Output the [x, y] coordinate of the center of the cell containing the given text.  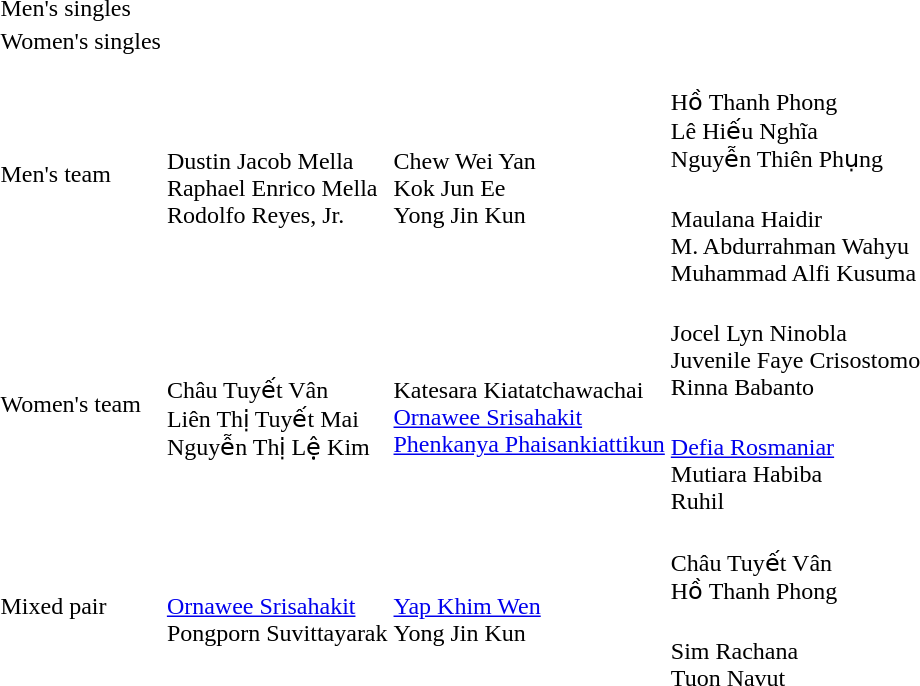
Châu Tuyết VânLiên Thị Tuyết MaiNguyễn Thị Lệ Kim [277, 404]
Chew Wei YanKok Jun EeYong Jin Kun [529, 174]
Katesara KiatatchawachaiOrnawee SrisahakitPhenkanya Phaisankiattikun [529, 404]
Dustin Jacob MellaRaphael Enrico MellaRodolfo Reyes, Jr. [277, 174]
